Pinpoint the cell where the given text exists, returning its (x, y) midpoint coordinate. 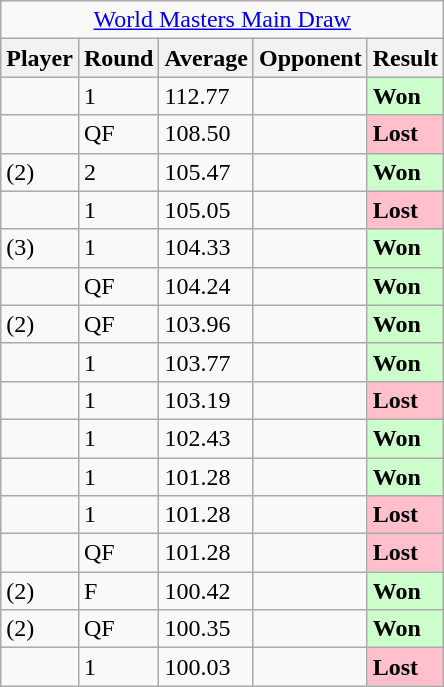
102.43 (206, 438)
100.35 (206, 629)
108.50 (206, 134)
Round (118, 58)
105.05 (206, 210)
104.24 (206, 286)
103.96 (206, 324)
F (118, 591)
100.03 (206, 667)
112.77 (206, 96)
World Masters Main Draw (222, 20)
Result (405, 58)
(3) (40, 248)
Player (40, 58)
Average (206, 58)
103.77 (206, 362)
103.19 (206, 400)
100.42 (206, 591)
105.47 (206, 172)
Opponent (310, 58)
2 (118, 172)
104.33 (206, 248)
